Provide the [x, y] coordinate of the cell's center where the given text is located.  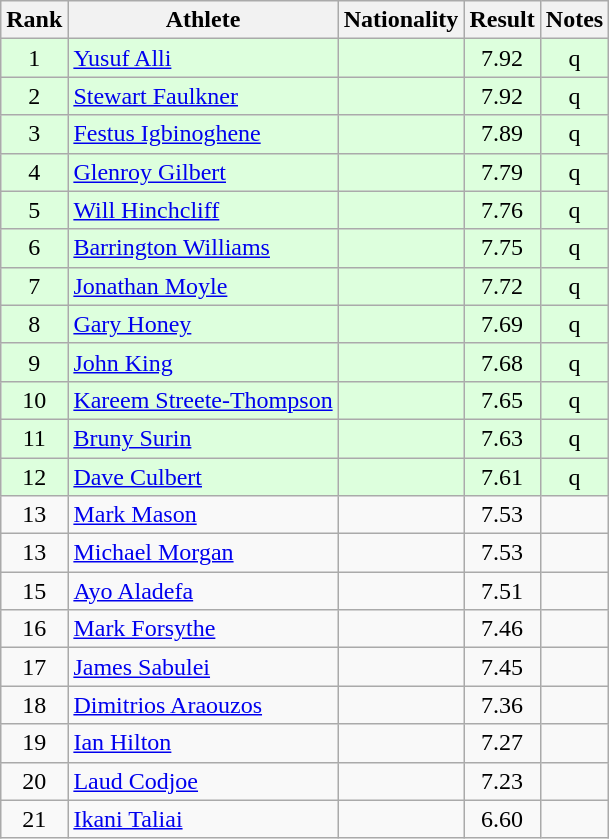
Glenroy Gilbert [203, 172]
7.68 [502, 362]
7.23 [502, 781]
19 [34, 743]
4 [34, 172]
7.65 [502, 400]
7.61 [502, 477]
Stewart Faulkner [203, 96]
11 [34, 438]
18 [34, 705]
Result [502, 20]
7.46 [502, 629]
Rank [34, 20]
Notes [574, 20]
7.36 [502, 705]
5 [34, 210]
Barrington Williams [203, 248]
Jonathan Moyle [203, 286]
Gary Honey [203, 324]
16 [34, 629]
Will Hinchcliff [203, 210]
Laud Codjoe [203, 781]
12 [34, 477]
7.89 [502, 134]
1 [34, 58]
Athlete [203, 20]
7.51 [502, 591]
Yusuf Alli [203, 58]
7.79 [502, 172]
Dimitrios Araouzos [203, 705]
7.75 [502, 248]
Kareem Streete-Thompson [203, 400]
Mark Mason [203, 515]
8 [34, 324]
Mark Forsythe [203, 629]
20 [34, 781]
7.72 [502, 286]
9 [34, 362]
7.69 [502, 324]
17 [34, 667]
7.45 [502, 667]
Michael Morgan [203, 553]
7.76 [502, 210]
3 [34, 134]
Nationality [401, 20]
7 [34, 286]
6 [34, 248]
James Sabulei [203, 667]
6.60 [502, 819]
7.27 [502, 743]
John King [203, 362]
2 [34, 96]
Ian Hilton [203, 743]
Dave Culbert [203, 477]
Bruny Surin [203, 438]
Festus Igbinoghene [203, 134]
Ikani Taliai [203, 819]
Ayo Aladefa [203, 591]
7.63 [502, 438]
10 [34, 400]
15 [34, 591]
21 [34, 819]
